Provide the (x, y) coordinate of the cell's center where the given text is located.  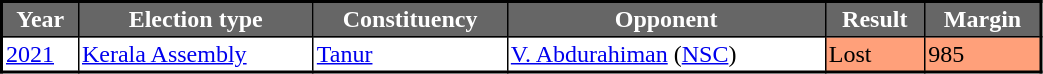
Opponent (666, 20)
985 (982, 54)
Result (874, 20)
Year (40, 20)
V. Abdurahiman (NSC) (666, 54)
Election type (196, 20)
Constituency (410, 20)
Tanur (410, 54)
Lost (874, 54)
Kerala Assembly (196, 54)
2021 (40, 54)
Margin (982, 20)
